Return the [x, y] coordinate for the center point of the cell that contains the specified text.  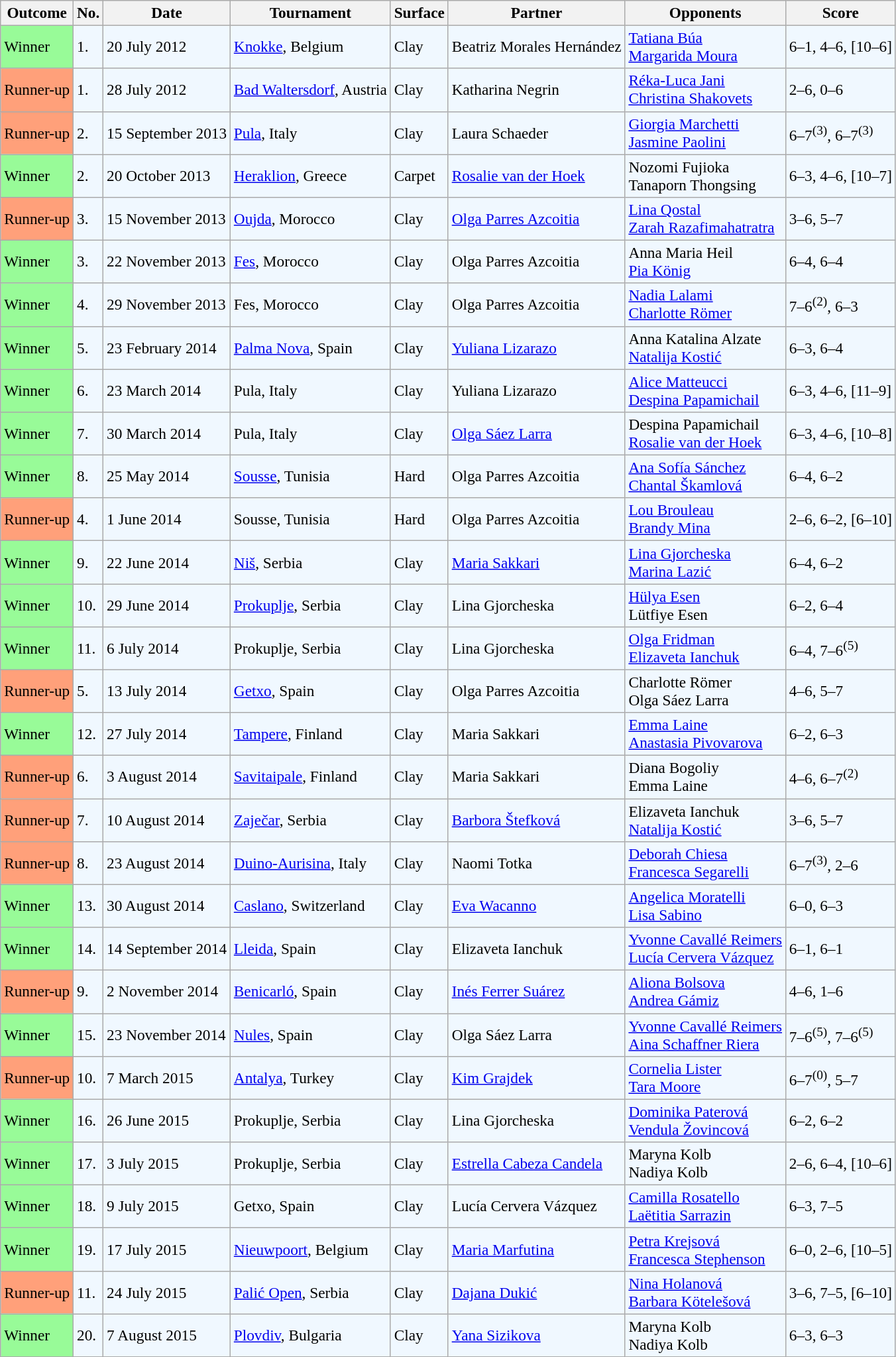
20 July 2012 [167, 46]
Emma Laine Anastasia Pivovarova [705, 735]
Barbora Štefková [537, 819]
Nadia Lalami Charlotte Römer [705, 305]
25 May 2014 [167, 476]
Tampere, Finland [310, 735]
Giorgia Marchetti Jasmine Paolini [705, 133]
Dajana Dukić [537, 1293]
2–6, 6–2, [6–10] [840, 520]
Carpet [419, 175]
23 February 2014 [167, 347]
Palma Nova, Spain [310, 347]
17 July 2015 [167, 1249]
3 July 2015 [167, 1163]
20. [89, 1335]
3 August 2014 [167, 777]
22 June 2014 [167, 562]
Savitaipale, Finland [310, 777]
Partner [537, 13]
Hülya Esen Lütfiye Esen [705, 605]
14 September 2014 [167, 948]
7 August 2015 [167, 1335]
14. [89, 948]
29 June 2014 [167, 605]
Oujda, Morocco [310, 219]
6–0, 2–6, [10–5] [840, 1249]
6–1, 6–1 [840, 948]
Diana Bogoliy Emma Laine [705, 777]
4–6, 1–6 [840, 992]
Outcome [37, 13]
27 July 2014 [167, 735]
30 August 2014 [167, 906]
1 June 2014 [167, 520]
Petra Krejsová Francesca Stephenson [705, 1249]
Niš, Serbia [310, 562]
Laura Schaeder [537, 133]
28 July 2012 [167, 90]
18. [89, 1207]
Yana Sizikova [537, 1335]
Lina Qostal Zarah Razafimahatratra [705, 219]
Dominika Paterová Vendula Žovincová [705, 1120]
Elizaveta Ianchuk Natalija Kostić [705, 819]
Heraklion, Greece [310, 175]
Lou Brouleau Brandy Mina [705, 520]
Nules, Spain [310, 1034]
Aliona Bolsova Andrea Gámiz [705, 992]
Réka-Luca Jani Christina Shakovets [705, 90]
12. [89, 735]
4–6, 6–7(2) [840, 777]
13 July 2014 [167, 691]
Naomi Totka [537, 863]
Zaječar, Serbia [310, 819]
Lina Gjorcheska Marina Lazić [705, 562]
6–3, 4–6, [11–9] [840, 390]
23 March 2014 [167, 390]
6–7(3), 6–7(3) [840, 133]
Tatiana Búa Margarida Moura [705, 46]
26 June 2015 [167, 1120]
Estrella Cabeza Candela [537, 1163]
23 November 2014 [167, 1034]
Plovdiv, Bulgaria [310, 1335]
10 August 2014 [167, 819]
Opponents [705, 13]
Cornelia Lister Tara Moore [705, 1078]
6–4, 7–6(5) [840, 648]
Eva Wacanno [537, 906]
Charlotte Römer Olga Sáez Larra [705, 691]
19. [89, 1249]
Nozomi Fujioka Tanaporn Thongsing [705, 175]
7–6(5), 7–6(5) [840, 1034]
Knokke, Belgium [310, 46]
6–1, 4–6, [10–6] [840, 46]
Score [840, 13]
6–3, 6–4 [840, 347]
Olga Fridman Elizaveta Ianchuk [705, 648]
17. [89, 1163]
Rosalie van der Hoek [537, 175]
22 November 2013 [167, 261]
Inés Ferrer Suárez [537, 992]
3–6, 7–5, [6–10] [840, 1293]
Date [167, 13]
Nieuwpoort, Belgium [310, 1249]
Duino-Aurisina, Italy [310, 863]
30 March 2014 [167, 434]
6–3, 6–3 [840, 1335]
4–6, 5–7 [840, 691]
Caslano, Switzerland [310, 906]
2–6, 6–4, [10–6] [840, 1163]
Antalya, Turkey [310, 1078]
2 November 2014 [167, 992]
6–3, 7–5 [840, 1207]
Benicarló, Spain [310, 992]
2–6, 0–6 [840, 90]
15 November 2013 [167, 219]
Camilla Rosatello Laëtitia Sarrazin [705, 1207]
Ana Sofía Sánchez Chantal Škamlová [705, 476]
15. [89, 1034]
6–0, 6–3 [840, 906]
Maria Marfutina [537, 1249]
6–7(0), 5–7 [840, 1078]
6–3, 4–6, [10–7] [840, 175]
Lucía Cervera Vázquez [537, 1207]
16. [89, 1120]
29 November 2013 [167, 305]
Nina Holanová Barbara Kötelešová [705, 1293]
6–4, 6–4 [840, 261]
Elizaveta Ianchuk [537, 948]
7–6(2), 6–3 [840, 305]
9 July 2015 [167, 1207]
Yvonne Cavallé Reimers Aina Schaffner Riera [705, 1034]
Bad Waltersdorf, Austria [310, 90]
No. [89, 13]
Anna Maria Heil Pia König [705, 261]
Deborah Chiesa Francesca Segarelli [705, 863]
Tournament [310, 13]
23 August 2014 [167, 863]
Lleida, Spain [310, 948]
Katharina Negrin [537, 90]
6–2, 6–3 [840, 735]
Palić Open, Serbia [310, 1293]
Yvonne Cavallé Reimers Lucía Cervera Vázquez [705, 948]
Angelica Moratelli Lisa Sabino [705, 906]
Kim Grajdek [537, 1078]
6 July 2014 [167, 648]
20 October 2013 [167, 175]
15 September 2013 [167, 133]
6–2, 6–2 [840, 1120]
6–7(3), 2–6 [840, 863]
Alice Matteucci Despina Papamichail [705, 390]
Beatriz Morales Hernández [537, 46]
13. [89, 906]
Despina Papamichail Rosalie van der Hoek [705, 434]
Anna Katalina Alzate Natalija Kostić [705, 347]
6–3, 4–6, [10–8] [840, 434]
24 July 2015 [167, 1293]
7 March 2015 [167, 1078]
6–2, 6–4 [840, 605]
Surface [419, 13]
